Output the [X, Y] coordinate of the center of the cell containing the given text.  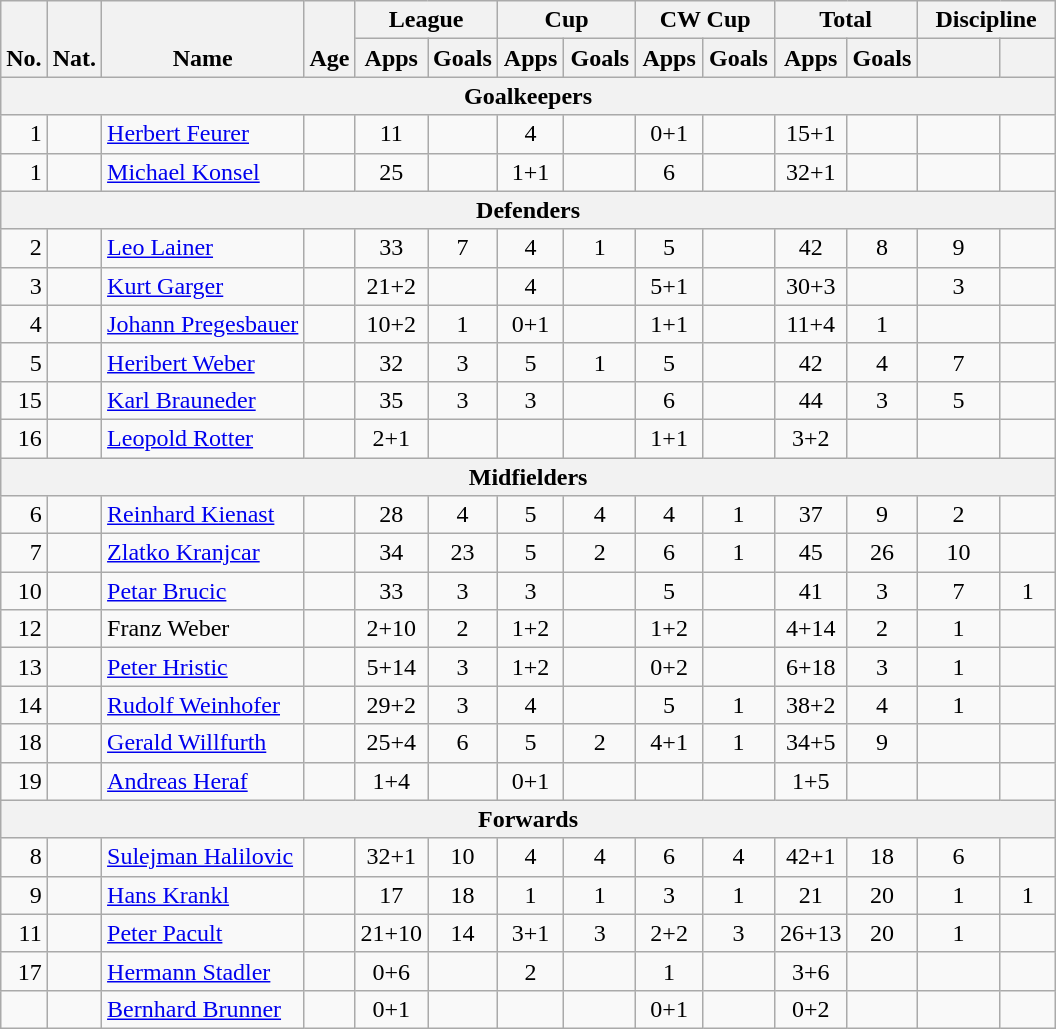
35 [392, 400]
4+1 [670, 743]
Karl Brauneder [203, 400]
21+10 [392, 933]
4+14 [810, 629]
21+2 [392, 286]
Total [845, 20]
29+2 [392, 705]
Rudolf Weinhofer [203, 705]
Leopold Rotter [203, 438]
Zlatko Kranjcar [203, 553]
34 [392, 553]
Hans Krankl [203, 895]
45 [810, 553]
42+1 [810, 857]
Petar Brucic [203, 591]
Reinhard Kienast [203, 515]
Franz Weber [203, 629]
1+4 [392, 781]
Leo Lainer [203, 248]
Kurt Garger [203, 286]
Hermann Stadler [203, 971]
10+2 [392, 324]
44 [810, 400]
12 [24, 629]
32 [392, 362]
15+1 [810, 134]
Sulejman Halilovic [203, 857]
Nat. [74, 39]
28 [392, 515]
Age [330, 39]
41 [810, 591]
19 [24, 781]
5+1 [670, 286]
2+10 [392, 629]
Andreas Heraf [203, 781]
Michael Konsel [203, 172]
Cup [566, 20]
37 [810, 515]
38+2 [810, 705]
Gerald Willfurth [203, 743]
26 [882, 553]
Peter Hristic [203, 667]
Herbert Feurer [203, 134]
13 [24, 667]
3+6 [810, 971]
2+2 [670, 933]
League [426, 20]
25+4 [392, 743]
21 [810, 895]
34+5 [810, 743]
26+13 [810, 933]
3+1 [530, 933]
2+1 [392, 438]
5+14 [392, 667]
Bernhard Brunner [203, 1009]
23 [463, 553]
CW Cup [706, 20]
0+6 [392, 971]
1+5 [810, 781]
25 [392, 172]
11+4 [810, 324]
No. [24, 39]
30+3 [810, 286]
Defenders [528, 210]
Goalkeepers [528, 96]
Discipline [986, 20]
Peter Pacult [203, 933]
3+2 [810, 438]
16 [24, 438]
Forwards [528, 819]
Johann Pregesbauer [203, 324]
Midfielders [528, 477]
Heribert Weber [203, 362]
6+18 [810, 667]
Name [203, 39]
15 [24, 400]
